Output the (X, Y) coordinate of the center of the cell containing the given text.  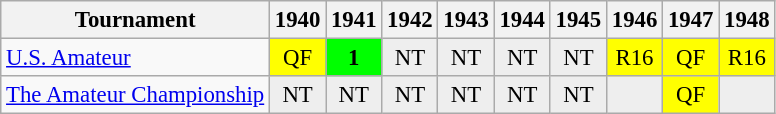
The Amateur Championship (136, 95)
1940 (298, 20)
1943 (466, 20)
1941 (354, 20)
1947 (691, 20)
1945 (578, 20)
Tournament (136, 20)
1942 (410, 20)
1944 (522, 20)
1948 (747, 20)
U.S. Amateur (136, 58)
1946 (634, 20)
1 (354, 58)
